Provide the [x, y] coordinate of the cell's center where the given text is located.  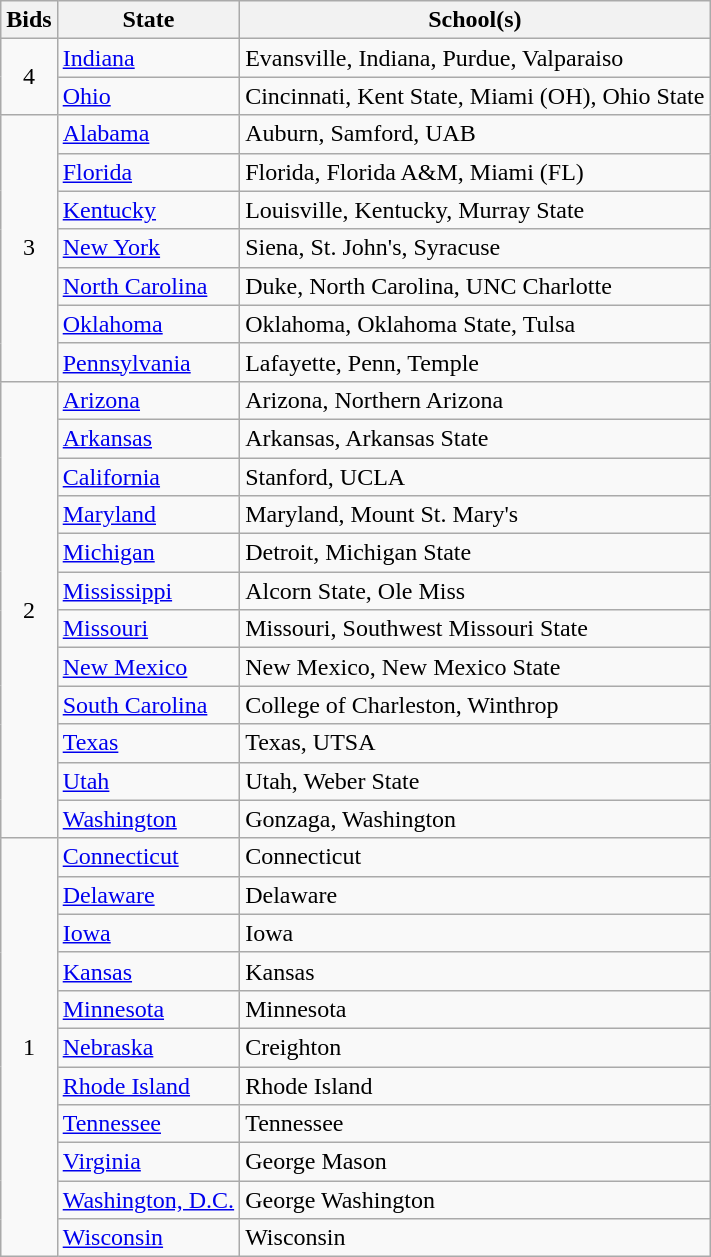
Bids [29, 20]
Duke, North Carolina, UNC Charlotte [475, 286]
Indiana [148, 58]
Maryland, Mount St. Mary's [475, 515]
Alcorn State, Ole Miss [475, 591]
Mississippi [148, 591]
Texas, UTSA [475, 743]
College of Charleston, Winthrop [475, 705]
North Carolina [148, 286]
Nebraska [148, 1047]
Auburn, Samford, UAB [475, 134]
Stanford, UCLA [475, 477]
Virginia [148, 1162]
Michigan [148, 553]
Oklahoma, Oklahoma State, Tulsa [475, 324]
George Washington [475, 1200]
Florida [148, 172]
South Carolina [148, 705]
3 [29, 248]
Creighton [475, 1047]
Utah, Weber State [475, 781]
Texas [148, 743]
Washington, D.C. [148, 1200]
Pennsylvania [148, 362]
Louisville, Kentucky, Murray State [475, 210]
State [148, 20]
Lafayette, Penn, Temple [475, 362]
Arkansas [148, 438]
2 [29, 610]
Oklahoma [148, 324]
California [148, 477]
1 [29, 1048]
Alabama [148, 134]
Evansville, Indiana, Purdue, Valparaiso [475, 58]
Gonzaga, Washington [475, 819]
Detroit, Michigan State [475, 553]
George Mason [475, 1162]
Missouri [148, 629]
Missouri, Southwest Missouri State [475, 629]
4 [29, 77]
Florida, Florida A&M, Miami (FL) [475, 172]
Siena, St. John's, Syracuse [475, 248]
Maryland [148, 515]
New Mexico, New Mexico State [475, 667]
New York [148, 248]
Arkansas, Arkansas State [475, 438]
Washington [148, 819]
Utah [148, 781]
School(s) [475, 20]
Arizona [148, 400]
Ohio [148, 96]
Arizona, Northern Arizona [475, 400]
Kentucky [148, 210]
Cincinnati, Kent State, Miami (OH), Ohio State [475, 96]
New Mexico [148, 667]
